Detect which cell encompasses the target text, then output its (x, y) center coordinate. 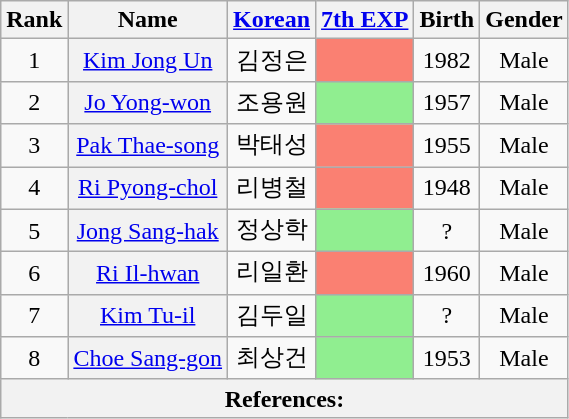
Pak Thae-song (148, 146)
1 (34, 60)
1953 (447, 358)
3 (34, 146)
Jo Yong-won (148, 102)
리병철 (272, 188)
1982 (447, 60)
References: (284, 398)
1955 (447, 146)
Name (148, 20)
정상학 (272, 230)
김정은 (272, 60)
Korean (272, 20)
1957 (447, 102)
리일환 (272, 274)
최상건 (272, 358)
1960 (447, 274)
Birth (447, 20)
5 (34, 230)
Kim Jong Un (148, 60)
2 (34, 102)
Choe Sang-gon (148, 358)
7th EXP (365, 20)
김두일 (272, 316)
Gender (524, 20)
4 (34, 188)
조용원 (272, 102)
8 (34, 358)
7 (34, 316)
Ri Il-hwan (148, 274)
Jong Sang-hak (148, 230)
Rank (34, 20)
박태성 (272, 146)
Ri Pyong-chol (148, 188)
6 (34, 274)
Kim Tu-il (148, 316)
1948 (447, 188)
